Provide the (X, Y) coordinate of the cell's center where the given text is located.  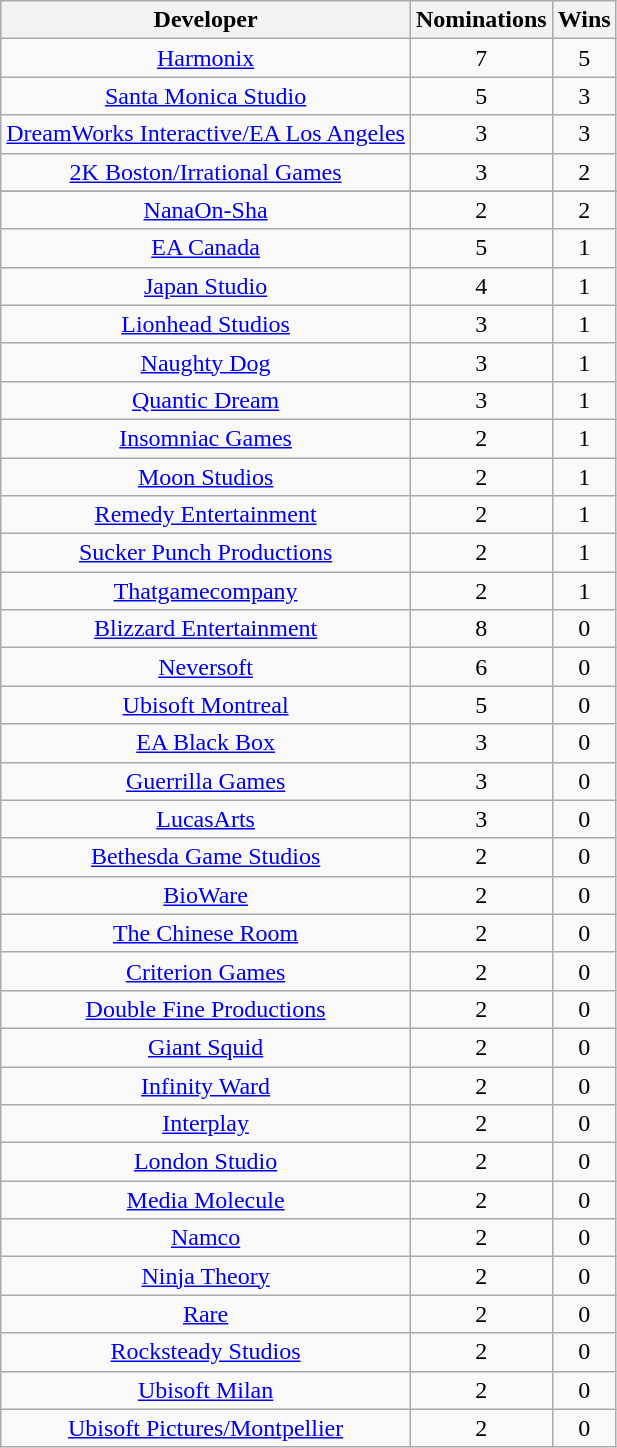
Harmonix (206, 58)
6 (481, 667)
Ubisoft Pictures/Montpellier (206, 1428)
Blizzard Entertainment (206, 629)
4 (481, 286)
Moon Studios (206, 477)
EA Black Box (206, 743)
Giant Squid (206, 1047)
Ninja Theory (206, 1276)
DreamWorks Interactive/EA Los Angeles (206, 134)
Interplay (206, 1124)
Sucker Punch Productions (206, 553)
Remedy Entertainment (206, 515)
Infinity Ward (206, 1085)
7 (481, 58)
Rare (206, 1314)
Developer (206, 20)
EA Canada (206, 248)
Wins (584, 20)
Guerrilla Games (206, 781)
Thatgamecompany (206, 591)
Criterion Games (206, 971)
Ubisoft Montreal (206, 705)
Santa Monica Studio (206, 96)
Nominations (481, 20)
London Studio (206, 1162)
NanaOn-Sha (206, 210)
Media Molecule (206, 1200)
BioWare (206, 895)
Lionhead Studios (206, 324)
8 (481, 629)
Bethesda Game Studios (206, 857)
Quantic Dream (206, 400)
Neversoft (206, 667)
Ubisoft Milan (206, 1390)
Double Fine Productions (206, 1009)
Namco (206, 1238)
The Chinese Room (206, 933)
Insomniac Games (206, 438)
2K Boston/Irrational Games (206, 172)
Naughty Dog (206, 362)
LucasArts (206, 819)
Rocksteady Studios (206, 1352)
Japan Studio (206, 286)
